Output the (X, Y) coordinate of the center of the cell containing the given text.  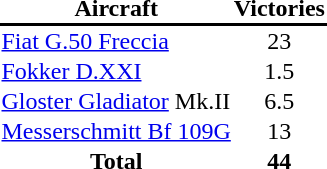
Gloster Gladiator Mk.II (116, 101)
23 (279, 41)
Messerschmitt Bf 109G (116, 131)
Fiat G.50 Freccia (116, 41)
6.5 (279, 101)
Fokker D.XXI (116, 71)
1.5 (279, 71)
13 (279, 131)
